Return the [x, y] coordinate for the center point of the cell that contains the specified text.  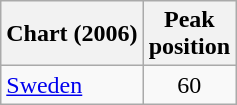
Chart (2006) [72, 34]
Sweden [72, 85]
Peakposition [189, 34]
60 [189, 85]
